Output the [X, Y] coordinate of the center of the cell containing the given text.  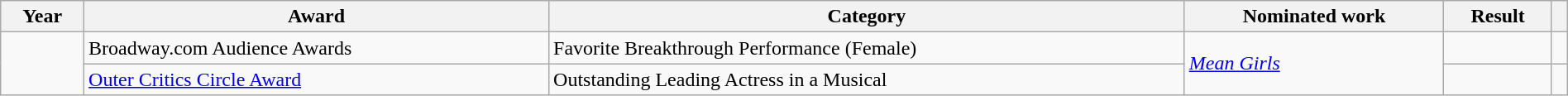
Mean Girls [1314, 64]
Category [867, 17]
Outer Critics Circle Award [317, 79]
Broadway.com Audience Awards [317, 48]
Result [1498, 17]
Award [317, 17]
Favorite Breakthrough Performance (Female) [867, 48]
Outstanding Leading Actress in a Musical [867, 79]
Year [43, 17]
Nominated work [1314, 17]
